Return (X, Y) of the center of cell containing provided text 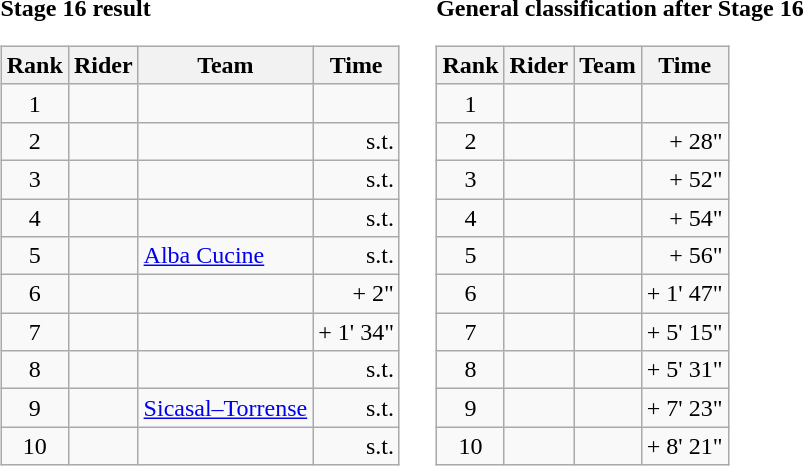
+ 28" (684, 141)
+ 8' 21" (684, 446)
+ 52" (684, 179)
+ 5' 31" (684, 370)
+ 54" (684, 217)
+ 7' 23" (684, 408)
+ 5' 15" (684, 332)
+ 2" (356, 294)
+ 1' 47" (684, 294)
Alba Cucine (226, 256)
+ 56" (684, 256)
+ 1' 34" (356, 332)
Sicasal–Torrense (226, 408)
